Extract the [x, y] coordinate from the center of the cell holding the provided text.  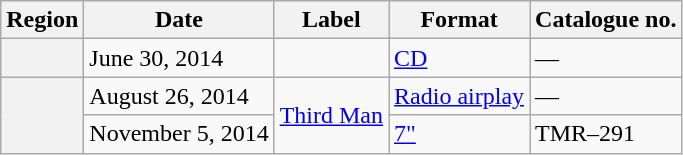
Region [42, 20]
Label [331, 20]
Format [460, 20]
August 26, 2014 [179, 96]
7" [460, 134]
TMR–291 [606, 134]
Date [179, 20]
June 30, 2014 [179, 58]
Catalogue no. [606, 20]
CD [460, 58]
Third Man [331, 115]
Radio airplay [460, 96]
November 5, 2014 [179, 134]
